Return the (x, y) coordinate for the center point of the cell that contains the specified text.  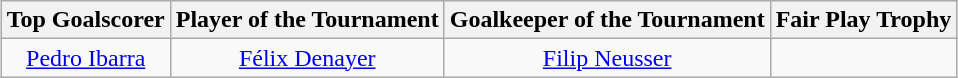
Goalkeeper of the Tournament (607, 20)
Player of the Tournament (307, 20)
Filip Neusser (607, 58)
Pedro Ibarra (86, 58)
Fair Play Trophy (864, 20)
Top Goalscorer (86, 20)
Félix Denayer (307, 58)
